Locate the cell with the specified text and output its [X, Y] center coordinate. 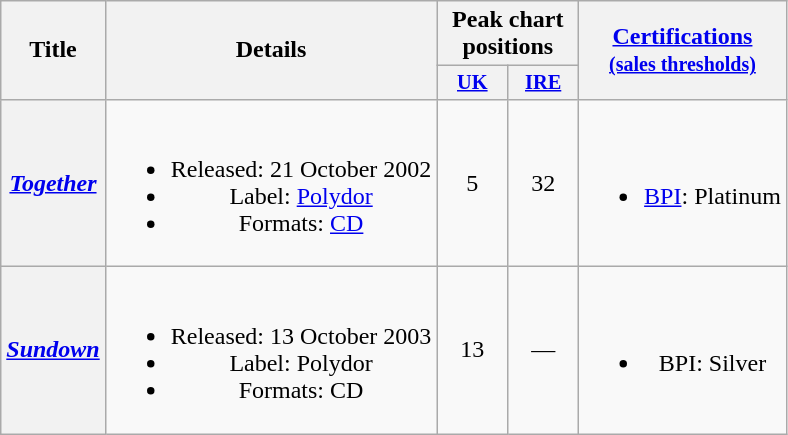
Peak chart positions [508, 34]
13 [472, 350]
5 [472, 182]
Details [271, 50]
Title [53, 50]
Sundown [53, 350]
— [544, 350]
Released: 13 October 2003Label: PolydorFormats: CD [271, 350]
32 [544, 182]
IRE [544, 83]
Together [53, 182]
Released: 21 October 2002Label: PolydorFormats: CD [271, 182]
BPI: Platinum [683, 182]
UK [472, 83]
BPI: Silver [683, 350]
Certifications(sales thresholds) [683, 50]
